Return (x, y) of the center of cell containing provided text 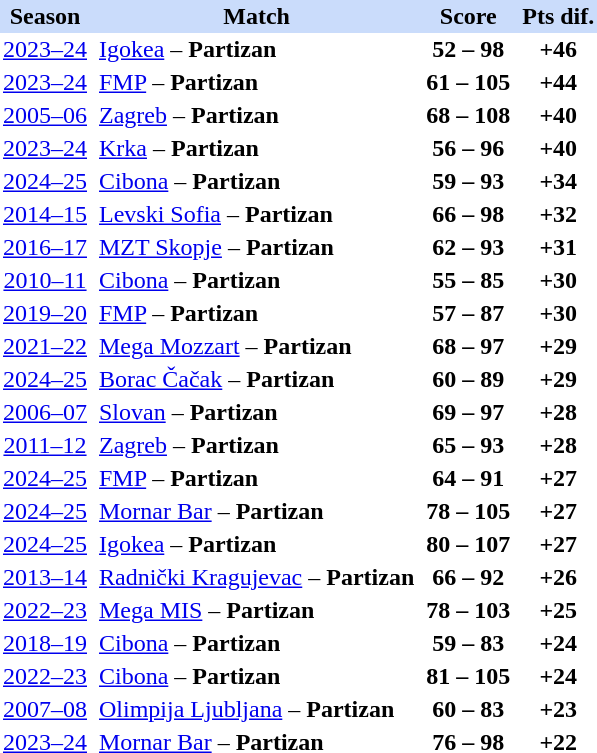
2016–17 (45, 248)
61 – 105 (468, 82)
Season (45, 16)
Olimpija Ljubljana – Partizan (256, 710)
MZT Skopje – Partizan (256, 248)
69 – 97 (468, 412)
+26 (558, 578)
60 – 89 (468, 380)
Match (256, 16)
Krka – Partizan (256, 148)
64 – 91 (468, 478)
+34 (558, 182)
Score (468, 16)
2007–08 (45, 710)
+46 (558, 50)
+31 (558, 248)
62 – 93 (468, 248)
2018–19 (45, 644)
60 – 83 (468, 710)
2010–11 (45, 280)
2019–20 (45, 314)
57 – 87 (468, 314)
56 – 96 (468, 148)
2005–06 (45, 116)
Mornar Bar – Partizan (256, 512)
+32 (558, 214)
59 – 93 (468, 182)
Mega Mozzart – Partizan (256, 346)
59 – 83 (468, 644)
2006–07 (45, 412)
Radnički Kragujevac – Partizan (256, 578)
66 – 98 (468, 214)
65 – 93 (468, 446)
66 – 92 (468, 578)
2013–14 (45, 578)
Mega MIS – Partizan (256, 610)
+44 (558, 82)
2021–22 (45, 346)
Pts dif. (558, 16)
2014–15 (45, 214)
78 – 103 (468, 610)
81 – 105 (468, 676)
Borac Čačak – Partizan (256, 380)
80 – 107 (468, 544)
+23 (558, 710)
Slovan – Partizan (256, 412)
68 – 97 (468, 346)
+25 (558, 610)
Levski Sofia – Partizan (256, 214)
68 – 108 (468, 116)
52 – 98 (468, 50)
2011–12 (45, 446)
55 – 85 (468, 280)
78 – 105 (468, 512)
